For the text-containing cell, return its midpoint in (x, y) coordinate format. 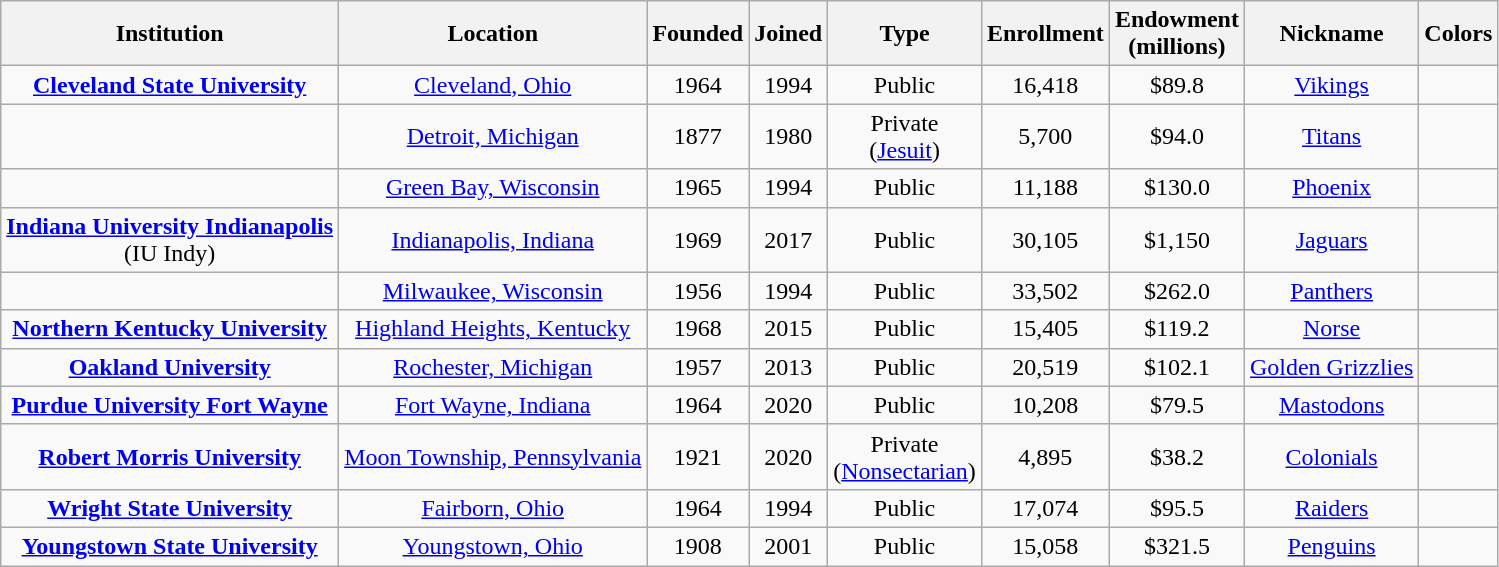
Endowment(millions) (1176, 34)
Institution (170, 34)
2017 (788, 240)
$321.5 (1176, 546)
Private(Nonsectarian) (905, 456)
2001 (788, 546)
1956 (698, 291)
Wright State University (170, 508)
1877 (698, 136)
$102.1 (1176, 367)
Golden Grizzlies (1331, 367)
Nickname (1331, 34)
Jaguars (1331, 240)
Detroit, Michigan (493, 136)
$130.0 (1176, 188)
Moon Township, Pennsylvania (493, 456)
Titans (1331, 136)
$79.5 (1176, 405)
Type (905, 34)
1980 (788, 136)
Enrollment (1045, 34)
Norse (1331, 329)
5,700 (1045, 136)
1969 (698, 240)
11,188 (1045, 188)
Purdue University Fort Wayne (170, 405)
Mastodons (1331, 405)
17,074 (1045, 508)
Robert Morris University (170, 456)
1921 (698, 456)
1957 (698, 367)
2015 (788, 329)
1908 (698, 546)
Penguins (1331, 546)
$119.2 (1176, 329)
Cleveland, Ohio (493, 85)
15,058 (1045, 546)
Panthers (1331, 291)
15,405 (1045, 329)
$89.8 (1176, 85)
$95.5 (1176, 508)
Fort Wayne, Indiana (493, 405)
$1,150 (1176, 240)
4,895 (1045, 456)
Green Bay, Wisconsin (493, 188)
Founded (698, 34)
Youngstown, Ohio (493, 546)
Colonials (1331, 456)
Oakland University (170, 367)
Raiders (1331, 508)
Youngstown State University (170, 546)
33,502 (1045, 291)
Colors (1458, 34)
Northern Kentucky University (170, 329)
Indiana University Indianapolis(IU Indy) (170, 240)
Milwaukee, Wisconsin (493, 291)
$262.0 (1176, 291)
1965 (698, 188)
Vikings (1331, 85)
30,105 (1045, 240)
Cleveland State University (170, 85)
2013 (788, 367)
Joined (788, 34)
Indianapolis, Indiana (493, 240)
Fairborn, Ohio (493, 508)
Phoenix (1331, 188)
Location (493, 34)
$38.2 (1176, 456)
16,418 (1045, 85)
1968 (698, 329)
10,208 (1045, 405)
$94.0 (1176, 136)
Private(Jesuit) (905, 136)
Rochester, Michigan (493, 367)
Highland Heights, Kentucky (493, 329)
20,519 (1045, 367)
